Return the [x, y] coordinate for the center point of the cell that contains the specified text.  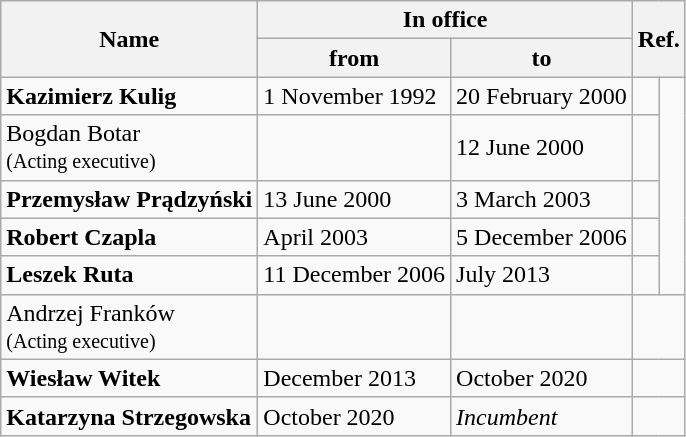
Przemysław Prądzyński [130, 199]
12 June 2000 [542, 148]
to [542, 58]
Incumbent [542, 416]
5 December 2006 [542, 237]
Wiesław Witek [130, 378]
In office [445, 20]
3 March 2003 [542, 199]
April 2003 [354, 237]
13 June 2000 [354, 199]
from [354, 58]
Katarzyna Strzegowska [130, 416]
20 February 2000 [542, 96]
Leszek Ruta [130, 275]
Kazimierz Kulig [130, 96]
1 November 1992 [354, 96]
Bogdan Botar(Acting executive) [130, 148]
11 December 2006 [354, 275]
December 2013 [354, 378]
Ref. [658, 39]
Robert Czapla [130, 237]
Name [130, 39]
Andrzej Franków(Acting executive) [130, 326]
July 2013 [542, 275]
